Determine the (x, y) coordinate at the center of the cell enclosing the given text.  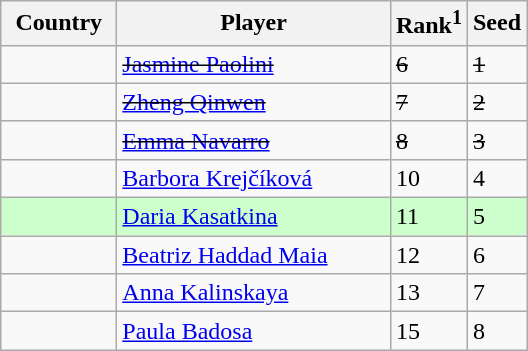
Paula Badosa (254, 331)
Daria Kasatkina (254, 217)
Emma Navarro (254, 140)
3 (496, 140)
Country (59, 24)
13 (428, 293)
Seed (496, 24)
12 (428, 255)
11 (428, 217)
1 (496, 64)
10 (428, 178)
Rank1 (428, 24)
2 (496, 102)
15 (428, 331)
Barbora Krejčíková (254, 178)
Beatriz Haddad Maia (254, 255)
4 (496, 178)
Anna Kalinskaya (254, 293)
5 (496, 217)
Player (254, 24)
Jasmine Paolini (254, 64)
Zheng Qinwen (254, 102)
